Search for the cell housing the specified text and yield its [X, Y] center coordinate. 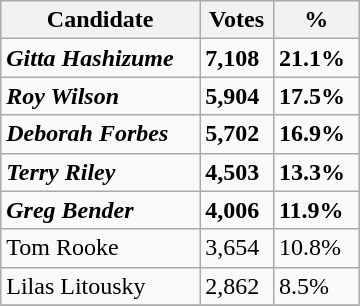
Roy Wilson [100, 96]
2,862 [237, 286]
13.3% [316, 172]
8.5% [316, 286]
Deborah Forbes [100, 134]
11.9% [316, 210]
Votes [237, 20]
21.1% [316, 58]
16.9% [316, 134]
Gitta Hashizume [100, 58]
Candidate [100, 20]
3,654 [237, 248]
4,006 [237, 210]
7,108 [237, 58]
5,702 [237, 134]
Tom Rooke [100, 248]
4,503 [237, 172]
Terry Riley [100, 172]
5,904 [237, 96]
Lilas Litousky [100, 286]
% [316, 20]
17.5% [316, 96]
10.8% [316, 248]
Greg Bender [100, 210]
